Pinpoint the cell where the given text exists, returning its (X, Y) midpoint coordinate. 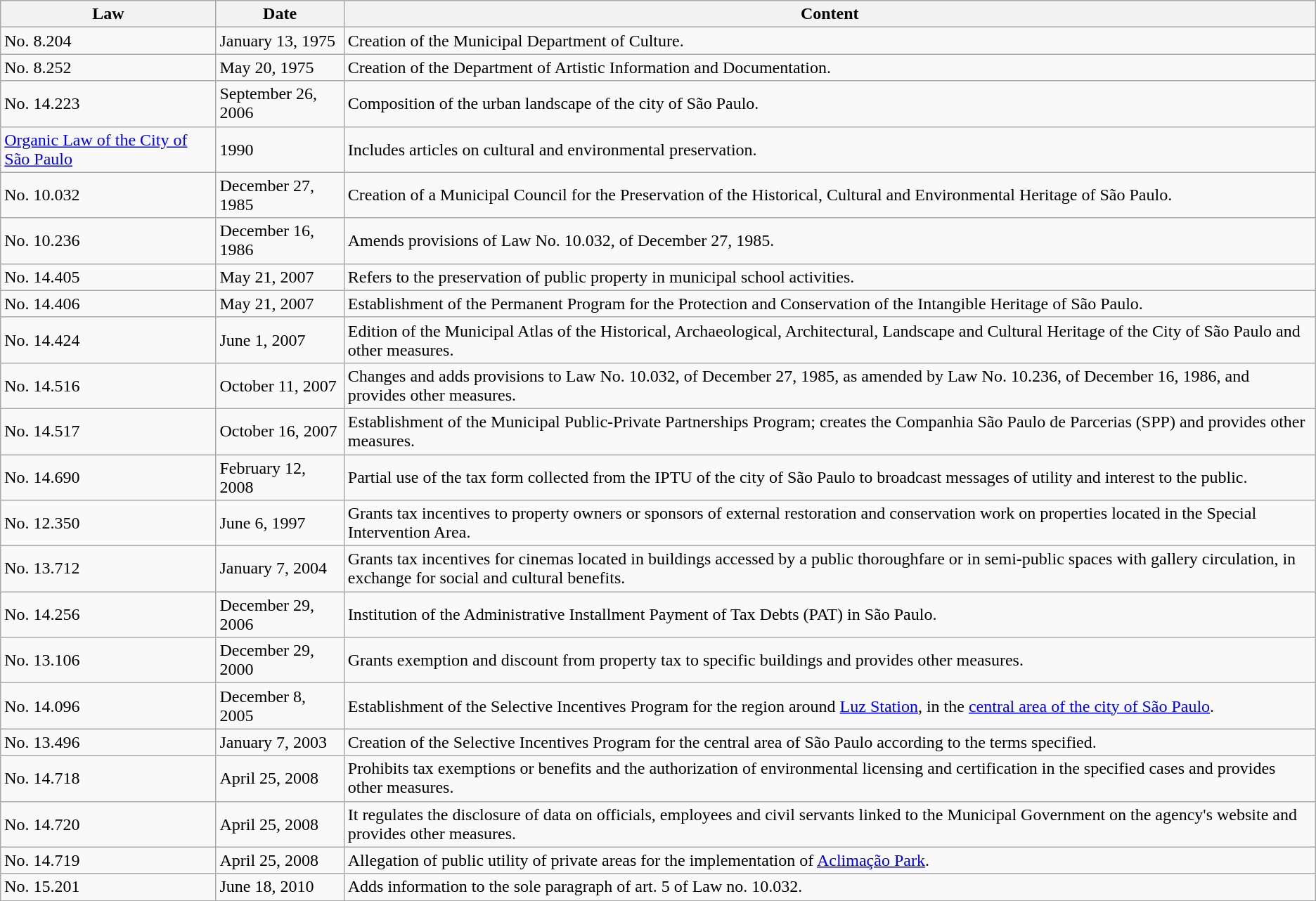
June 6, 1997 (280, 523)
Law (108, 14)
No. 13.712 (108, 569)
Grants exemption and discount from property tax to specific buildings and provides other measures. (830, 661)
Partial use of the tax form collected from the IPTU of the city of São Paulo to broadcast messages of utility and interest to the public. (830, 477)
Composition of the urban landscape of the city of São Paulo. (830, 104)
No. 14.719 (108, 860)
No. 14.718 (108, 779)
No. 8.204 (108, 41)
January 13, 1975 (280, 41)
Establishment of the Permanent Program for the Protection and Conservation of the Intangible Heritage of São Paulo. (830, 304)
Creation of the Department of Artistic Information and Documentation. (830, 67)
Date (280, 14)
Amends provisions of Law No. 10.032, of December 27, 1985. (830, 240)
No. 12.350 (108, 523)
June 1, 2007 (280, 340)
September 26, 2006 (280, 104)
Establishment of the Selective Incentives Program for the region around Luz Station, in the central area of the city of São Paulo. (830, 706)
No. 14.690 (108, 477)
January 7, 2003 (280, 742)
No. 15.201 (108, 887)
No. 14.720 (108, 824)
No. 8.252 (108, 67)
December 27, 1985 (280, 195)
No. 10.032 (108, 195)
October 11, 2007 (280, 385)
No. 10.236 (108, 240)
December 29, 2006 (280, 614)
Creation of the Municipal Department of Culture. (830, 41)
June 18, 2010 (280, 887)
Establishment of the Municipal Public-Private Partnerships Program; creates the Companhia São Paulo de Parcerias (SPP) and provides other measures. (830, 432)
May 20, 1975 (280, 67)
October 16, 2007 (280, 432)
Adds information to the sole paragraph of art. 5 of Law no. 10.032. (830, 887)
December 29, 2000 (280, 661)
No. 13.106 (108, 661)
No. 14.256 (108, 614)
Allegation of public utility of private areas for the implementation of Aclimação Park. (830, 860)
Institution of the Administrative Installment Payment of Tax Debts (PAT) in São Paulo. (830, 614)
No. 14.424 (108, 340)
No. 14.517 (108, 432)
December 16, 1986 (280, 240)
Creation of the Selective Incentives Program for the central area of São Paulo according to the terms specified. (830, 742)
No. 14.223 (108, 104)
No. 14.516 (108, 385)
No. 13.496 (108, 742)
No. 14.406 (108, 304)
Includes articles on cultural and environmental preservation. (830, 149)
No. 14.096 (108, 706)
Refers to the preservation of public property in municipal school activities. (830, 277)
February 12, 2008 (280, 477)
Content (830, 14)
December 8, 2005 (280, 706)
Changes and adds provisions to Law No. 10.032, of December 27, 1985, as amended by Law No. 10.236, of December 16, 1986, and provides other measures. (830, 385)
Organic Law of the City of São Paulo (108, 149)
1990 (280, 149)
January 7, 2004 (280, 569)
Creation of a Municipal Council for the Preservation of the Historical, Cultural and Environmental Heritage of São Paulo. (830, 195)
No. 14.405 (108, 277)
